Identify which cell holds the provided text, then report its [x, y] central coordinate. 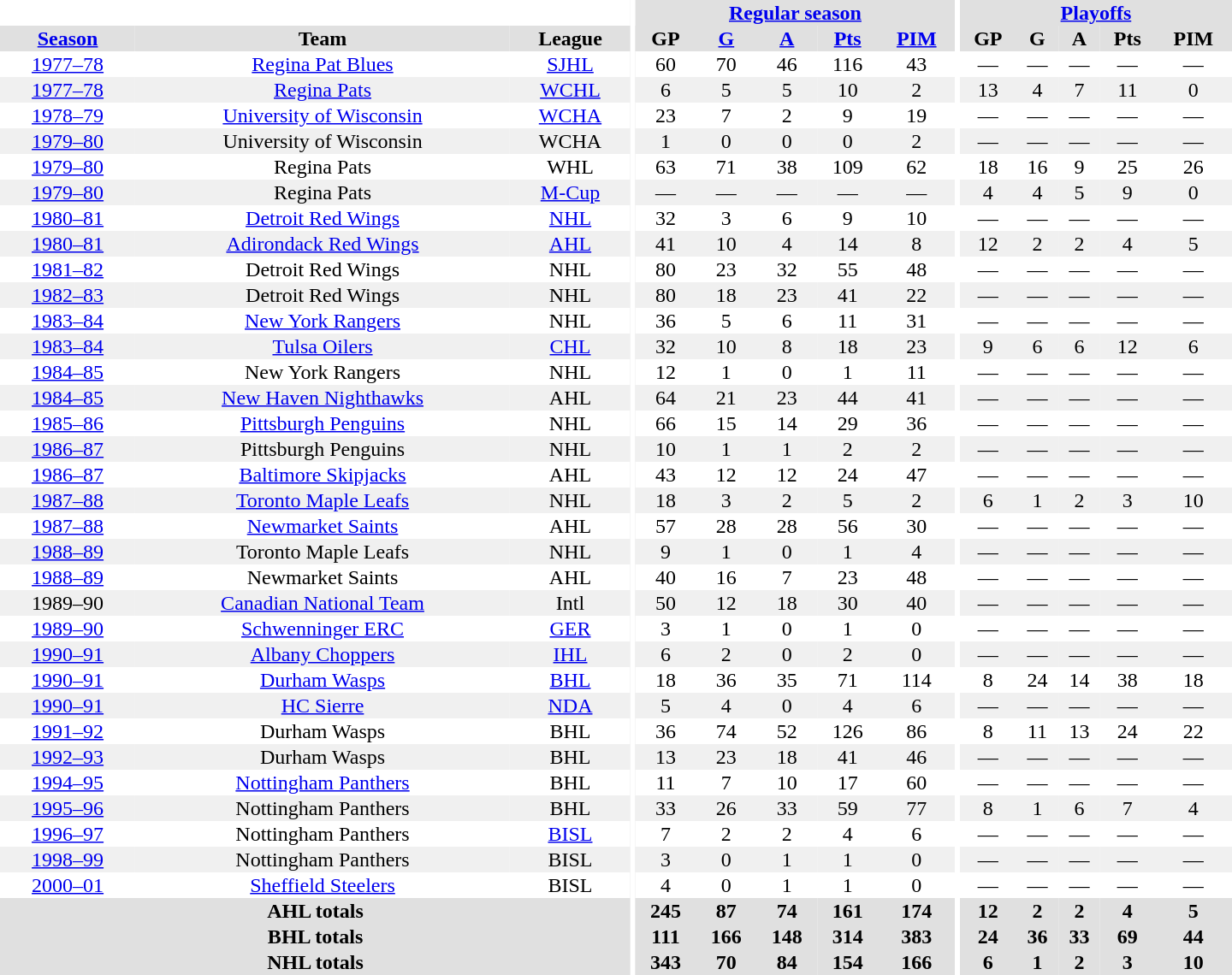
CHL [570, 346]
1991–92 [68, 731]
126 [847, 731]
WCHL [570, 90]
47 [916, 475]
77 [916, 808]
17 [847, 783]
1981–82 [68, 269]
Schwenninger ERC [323, 629]
2000–01 [68, 885]
Albany Choppers [323, 654]
314 [847, 937]
56 [847, 526]
Sheffield Steelers [323, 885]
114 [916, 680]
Intl [570, 603]
245 [666, 911]
1994–95 [68, 783]
87 [726, 911]
Regular season [796, 13]
66 [666, 423]
86 [916, 731]
AHL totals [315, 911]
1978–79 [68, 115]
84 [787, 962]
M-Cup [570, 192]
Regina Pat Blues [323, 64]
League [570, 38]
109 [847, 167]
Season [68, 38]
1996–97 [68, 834]
1992–93 [68, 757]
Baltimore Skipjacks [323, 475]
Tulsa Oilers [323, 346]
NDA [570, 706]
52 [787, 731]
Playoffs [1096, 13]
343 [666, 962]
63 [666, 167]
GER [570, 629]
NHL totals [315, 962]
154 [847, 962]
55 [847, 269]
64 [666, 398]
WHL [570, 167]
174 [916, 911]
161 [847, 911]
IHL [570, 654]
Team [323, 38]
59 [847, 808]
35 [787, 680]
25 [1128, 167]
SJHL [570, 64]
383 [916, 937]
HC Sierre [323, 706]
29 [847, 423]
21 [726, 398]
1985–86 [68, 423]
Canadian National Team [323, 603]
Adirondack Red Wings [323, 244]
New Haven Nighthawks [323, 398]
1998–99 [68, 860]
19 [916, 115]
69 [1128, 937]
50 [666, 603]
148 [787, 937]
62 [916, 167]
15 [726, 423]
57 [666, 526]
111 [666, 937]
1995–96 [68, 808]
BHL totals [315, 937]
31 [916, 321]
116 [847, 64]
1982–83 [68, 295]
